Capture the cell that displays the provided text and extract its (x, y) central coordinate. 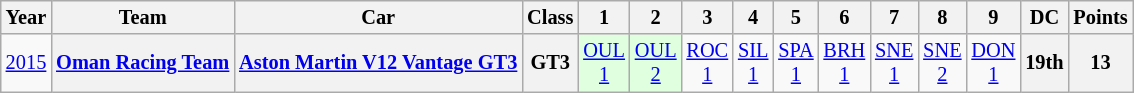
ROC1 (707, 63)
GT3 (550, 63)
8 (942, 17)
19th (1044, 63)
9 (993, 17)
2015 (26, 63)
SNE1 (894, 63)
5 (796, 17)
1 (604, 17)
4 (753, 17)
Aston Martin V12 Vantage GT3 (378, 63)
Car (378, 17)
6 (845, 17)
OUL1 (604, 63)
SNE2 (942, 63)
BRH1 (845, 63)
2 (656, 17)
Oman Racing Team (142, 63)
Class (550, 17)
Team (142, 17)
7 (894, 17)
DON1 (993, 63)
Points (1100, 17)
OUL2 (656, 63)
SPA1 (796, 63)
Year (26, 17)
SIL1 (753, 63)
3 (707, 17)
DC (1044, 17)
13 (1100, 63)
